Capture the cell that displays the provided text and extract its (x, y) central coordinate. 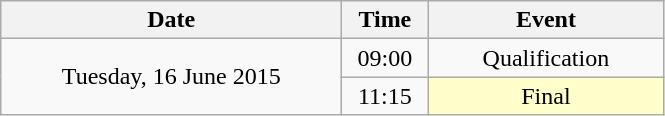
Event (546, 20)
Final (546, 96)
Date (172, 20)
Qualification (546, 58)
Tuesday, 16 June 2015 (172, 77)
11:15 (385, 96)
Time (385, 20)
09:00 (385, 58)
